Extract the [x, y] coordinate from the center of the cell holding the provided text.  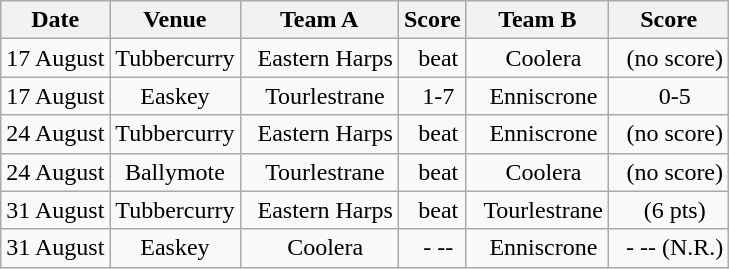
0-5 [669, 96]
(6 pts) [669, 210]
Venue [175, 20]
Team A [319, 20]
Ballymote [175, 172]
- -- (N.R.) [669, 248]
1-7 [432, 96]
Team B [537, 20]
- -- [432, 248]
Date [56, 20]
